Output the (x, y) coordinate of the center of the cell containing the given text.  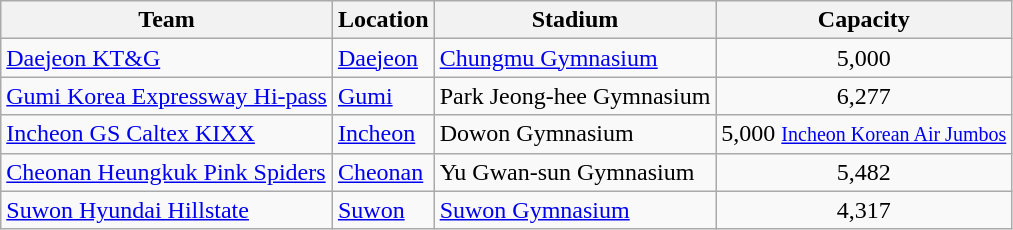
Chungmu Gymnasium (575, 58)
5,000 (864, 58)
Suwon Hyundai Hillstate (167, 210)
Daejeon (383, 58)
Team (167, 20)
Cheonan Heungkuk Pink Spiders (167, 172)
6,277 (864, 96)
Dowon Gymnasium (575, 134)
5,482 (864, 172)
Location (383, 20)
Gumi Korea Expressway Hi-pass (167, 96)
Incheon (383, 134)
Incheon GS Caltex KIXX (167, 134)
Capacity (864, 20)
Daejeon KT&G (167, 58)
4,317 (864, 210)
Suwon (383, 210)
Yu Gwan-sun Gymnasium (575, 172)
Gumi (383, 96)
Suwon Gymnasium (575, 210)
Stadium (575, 20)
Park Jeong-hee Gymnasium (575, 96)
5,000 Incheon Korean Air Jumbos (864, 134)
Cheonan (383, 172)
